Scan for the cell matching the given text and deliver its [X, Y] coordinate at center. 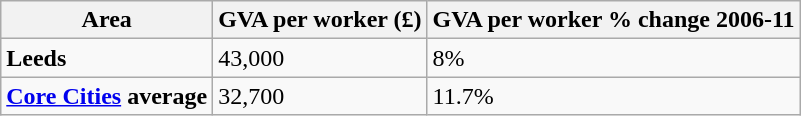
32,700 [320, 96]
GVA per worker % change 2006-11 [614, 20]
Leeds [107, 58]
11.7% [614, 96]
43,000 [320, 58]
Core Cities average [107, 96]
GVA per worker (£) [320, 20]
8% [614, 58]
Area [107, 20]
